Capture the cell that displays the provided text and extract its (X, Y) central coordinate. 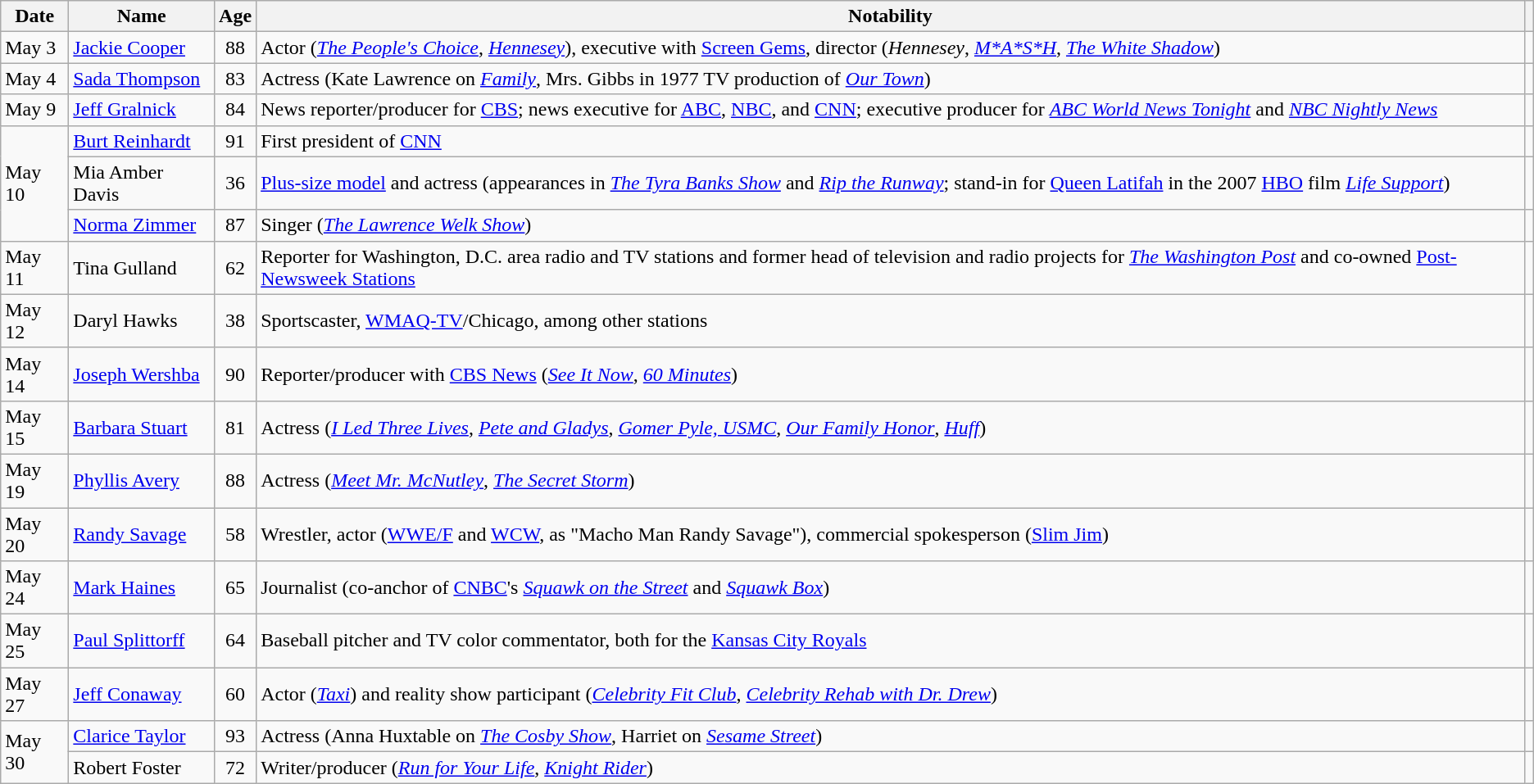
Burt Reinhardt (142, 141)
90 (236, 374)
Plus-size model and actress (appearances in The Tyra Banks Show and Rip the Runway; stand-in for Queen Latifah in the 2007 HBO film Life Support) (891, 184)
Mia Amber Davis (142, 184)
Name (142, 16)
News reporter/producer for CBS; news executive for ABC, NBC, and CNN; executive producer for ABC World News Tonight and NBC Nightly News (891, 110)
Wrestler, actor (WWE/F and WCW, as "Macho Man Randy Savage"), commercial spokesperson (Slim Jim) (891, 534)
Clarice Taylor (142, 736)
May 11 (34, 267)
Randy Savage (142, 534)
Daryl Hawks (142, 321)
62 (236, 267)
Robert Foster (142, 768)
Singer (The Lawrence Welk Show) (891, 225)
Actress (I Led Three Lives, Pete and Gladys, Gomer Pyle, USMC, Our Family Honor, Huff) (891, 428)
93 (236, 736)
Mark Haines (142, 588)
Joseph Wershba (142, 374)
May 12 (34, 321)
Phyllis Avery (142, 480)
Age (236, 16)
May 3 (34, 48)
Actor (The People's Choice, Hennesey), executive with Screen Gems, director (Hennesey, M*A*S*H, The White Shadow) (891, 48)
Tina Gulland (142, 267)
Norma Zimmer (142, 225)
May 10 (34, 184)
83 (236, 79)
Actor (Taxi) and reality show participant (Celebrity Fit Club, Celebrity Rehab with Dr. Drew) (891, 695)
Journalist (co-anchor of CNBC's Squawk on the Street and Squawk Box) (891, 588)
May 14 (34, 374)
Reporter/producer with CBS News (See It Now, 60 Minutes) (891, 374)
36 (236, 184)
May 27 (34, 695)
60 (236, 695)
84 (236, 110)
May 20 (34, 534)
First president of CNN (891, 141)
May 15 (34, 428)
81 (236, 428)
Actress (Meet Mr. McNutley, The Secret Storm) (891, 480)
May 4 (34, 79)
87 (236, 225)
Barbara Stuart (142, 428)
May 25 (34, 641)
Actress (Kate Lawrence on Family, Mrs. Gibbs in 1977 TV production of Our Town) (891, 79)
Sada Thompson (142, 79)
May 30 (34, 752)
Baseball pitcher and TV color commentator, both for the Kansas City Royals (891, 641)
91 (236, 141)
Writer/producer (Run for Your Life, Knight Rider) (891, 768)
Jeff Conaway (142, 695)
Actress (Anna Huxtable on The Cosby Show, Harriet on Sesame Street) (891, 736)
Paul Splittorff (142, 641)
38 (236, 321)
May 19 (34, 480)
72 (236, 768)
Notability (891, 16)
64 (236, 641)
May 9 (34, 110)
58 (236, 534)
Jeff Gralnick (142, 110)
Sportscaster, WMAQ-TV/Chicago, among other stations (891, 321)
Jackie Cooper (142, 48)
Date (34, 16)
May 24 (34, 588)
65 (236, 588)
